Extract the (X, Y) coordinate from the center of the cell holding the provided text.  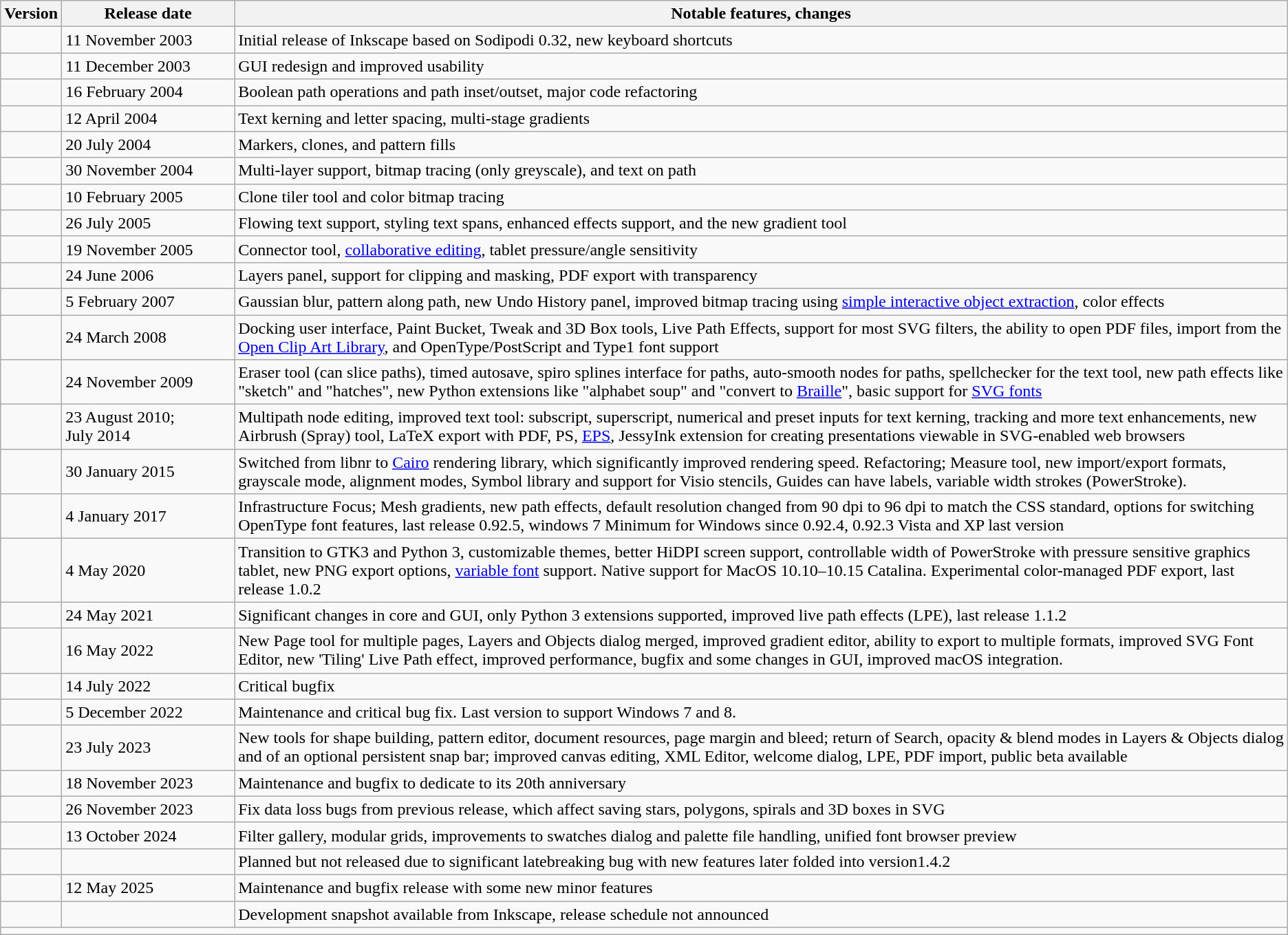
13 October 2024 (149, 835)
12 May 2025 (149, 888)
16 May 2022 (149, 651)
24 March 2008 (149, 337)
Release date (149, 14)
Connector tool, collaborative editing, tablet pressure/angle sensitivity (761, 249)
12 April 2004 (149, 118)
5 February 2007 (149, 301)
Version (32, 14)
23 July 2023 (149, 747)
Text kerning and letter spacing, multi-stage gradients (761, 118)
23 August 2010;July 2014 (149, 427)
Critical bugfix (761, 686)
Flowing text support, styling text spans, enhanced effects support, and the new gradient tool (761, 223)
Filter gallery, modular grids, improvements to swatches dialog and palette file handling, unified font browser preview (761, 835)
Clone tiler tool and color bitmap tracing (761, 197)
Planned but not released due to significant latebreaking bug with new features later folded into version1.4.2 (761, 861)
24 June 2006 (149, 275)
GUI redesign and improved usability (761, 66)
30 January 2015 (149, 472)
Notable features, changes (761, 14)
30 November 2004 (149, 171)
Maintenance and critical bug fix. Last version to support Windows 7 and 8. (761, 712)
11 November 2003 (149, 40)
Gaussian blur, pattern along path, new Undo History panel, improved bitmap tracing using simple interactive object extraction, color effects (761, 301)
24 May 2021 (149, 615)
Maintenance and bugfix to dedicate to its 20th anniversary (761, 783)
26 November 2023 (149, 809)
19 November 2005 (149, 249)
Markers, clones, and pattern fills (761, 144)
Boolean path operations and path inset/outset, major code refactoring (761, 92)
4 January 2017 (149, 516)
14 July 2022 (149, 686)
10 February 2005 (149, 197)
4 May 2020 (149, 570)
5 December 2022 (149, 712)
Multi-layer support, bitmap tracing (only greyscale), and text on path (761, 171)
16 February 2004 (149, 92)
Fix data loss bugs from previous release, which affect saving stars, polygons, spirals and 3D boxes in SVG (761, 809)
20 July 2004 (149, 144)
24 November 2009 (149, 383)
26 July 2005 (149, 223)
18 November 2023 (149, 783)
Significant changes in core and GUI, only Python 3 extensions supported, improved live path effects (LPE), last release 1.1.2 (761, 615)
Development snapshot available from Inkscape, release schedule not announced (761, 914)
Initial release of Inkscape based on Sodipodi 0.32, new keyboard shortcuts (761, 40)
Layers panel, support for clipping and masking, PDF export with transparency (761, 275)
Maintenance and bugfix release with some new minor features (761, 888)
11 December 2003 (149, 66)
